Output the (X, Y) coordinate of the center of the cell containing the given text.  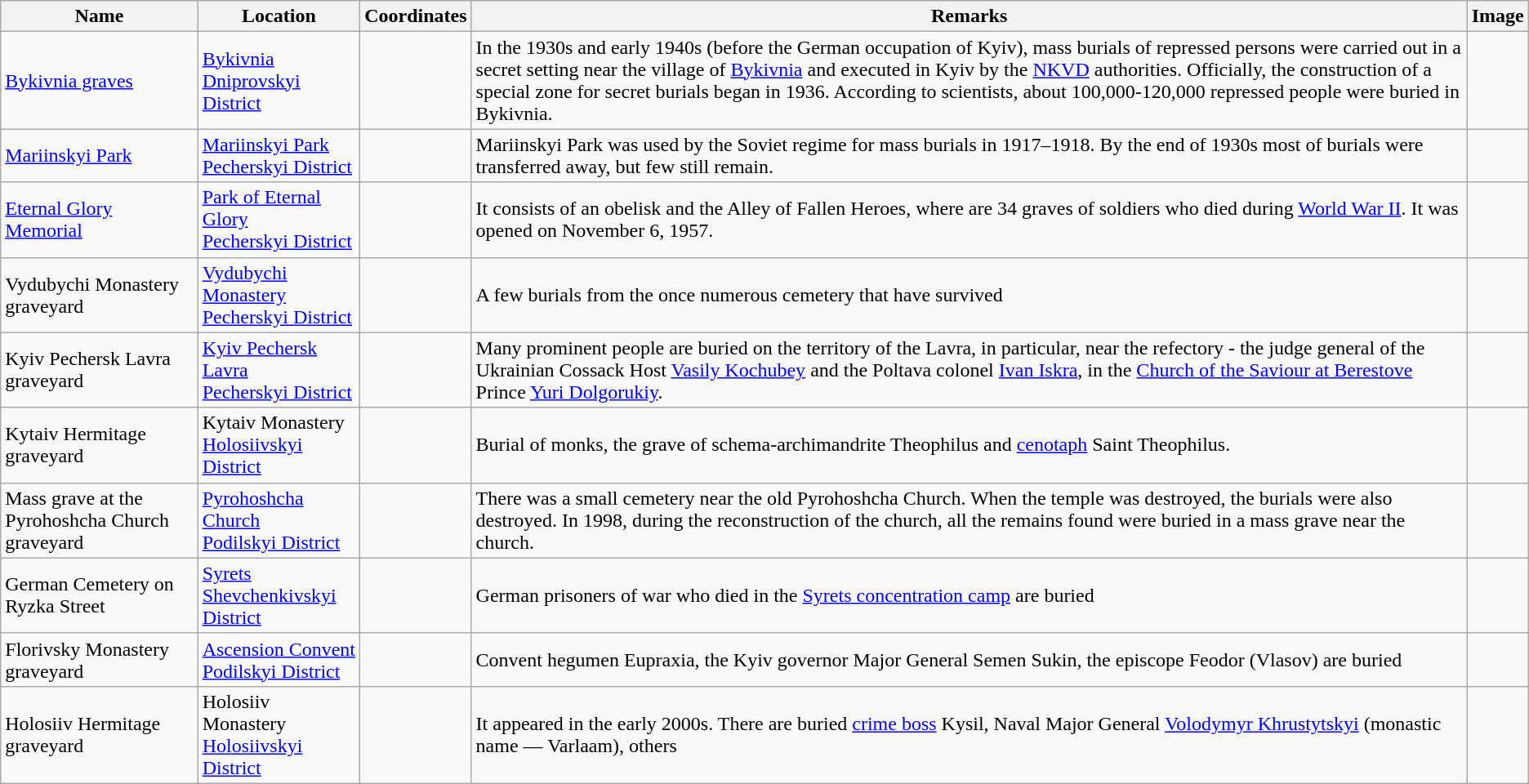
Coordinates (416, 16)
It appeared in the early 2000s. There are buried crime boss Kysil, Naval Major General Volodymyr Khrustytskyi (monastic name — Varlaam), others (969, 735)
Holosiiv MonasteryHolosiivskyi District (279, 735)
Vydubychi Monastery graveyard (100, 295)
SyretsShevchenkivskyi District (279, 595)
Kytaiv MonasteryHolosiivskyi District (279, 445)
Mass grave at the Pyrohoshcha Church graveyard (100, 520)
BykivniaDniprovskyi District (279, 80)
Remarks (969, 16)
Ascension ConventPodilskyi District (279, 660)
Location (279, 16)
Vydubychi MonasteryPecherskyi District (279, 295)
Eternal Glory Memorial (100, 220)
Kytaiv Hermitage graveyard (100, 445)
Name (100, 16)
German Cemetery on Ryzka Street (100, 595)
Holosiiv Hermitage graveyard (100, 735)
Kyiv Pechersk Lavra graveyard (100, 370)
Bykivnia graves (100, 80)
Park of Eternal GloryPecherskyi District (279, 220)
Pyrohoshcha ChurchPodilskyi District (279, 520)
Convent hegumen Eupraxia, the Kyiv governor Major General Semen Sukin, the episcope Feodor (Vlasov) are buried (969, 660)
Kyiv Pechersk LavraPecherskyi District (279, 370)
Mariinskyi Park (100, 155)
A few burials from the once numerous cemetery that have survived (969, 295)
Mariinskyi ParkPecherskyi District (279, 155)
Florivsky Monastery graveyard (100, 660)
Burial of monks, the grave of schema-archimandrite Theophilus and cenotaph Saint Theophilus. (969, 445)
Image (1498, 16)
German prisoners of war who died in the Syrets concentration camp are buried (969, 595)
